Extract the [X, Y] coordinate from the center of the cell holding the provided text.  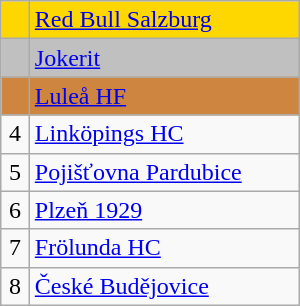
Jokerit [164, 58]
Frölunda HC [164, 248]
Pojišťovna Pardubice [164, 172]
7 [16, 248]
5 [16, 172]
Plzeň 1929 [164, 210]
6 [16, 210]
8 [16, 286]
České Budějovice [164, 286]
Linköpings HC [164, 134]
Red Bull Salzburg [164, 20]
4 [16, 134]
Luleå HF [164, 96]
